Scan for the cell matching the given text and deliver its [x, y] coordinate at center. 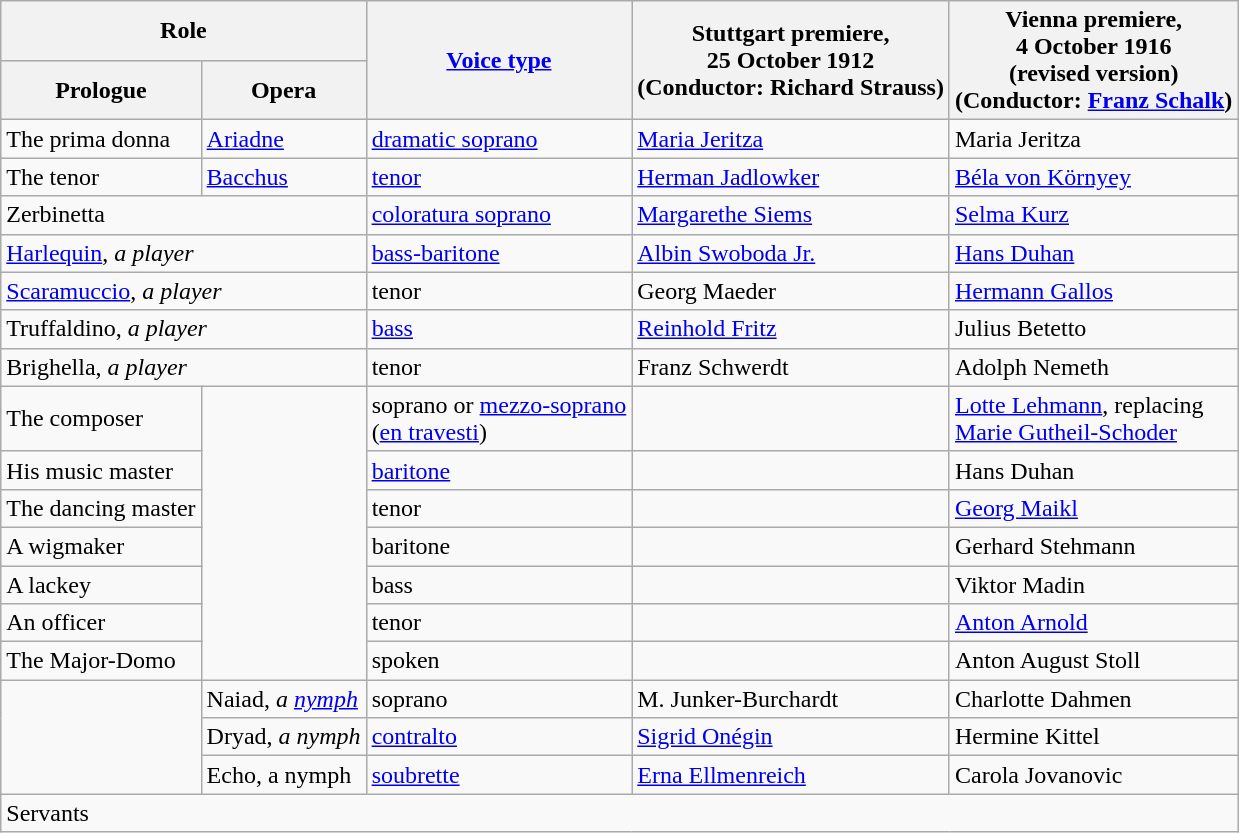
Julius Betetto [1093, 329]
His music master [101, 470]
Carola Jovanovic [1093, 775]
soprano [499, 699]
Hermine Kittel [1093, 737]
dramatic soprano [499, 139]
Bacchus [284, 177]
Gerhard Stehmann [1093, 546]
Harlequin, a player [184, 253]
Servants [620, 813]
An officer [101, 623]
soubrette [499, 775]
Echo, a nymph [284, 775]
A lackey [101, 585]
Anton Arnold [1093, 623]
Naiad, a nymph [284, 699]
Voice type [499, 60]
Béla von Környey [1093, 177]
The Major-Domo [101, 661]
Anton August Stoll [1093, 661]
Sigrid Onégin [791, 737]
Lotte Lehmann, replacingMarie Gutheil-Schoder [1093, 418]
The dancing master [101, 508]
Charlotte Dahmen [1093, 699]
Brighella, a player [184, 367]
Margarethe Siems [791, 215]
Adolph Nemeth [1093, 367]
Erna Ellmenreich [791, 775]
Dryad, a nymph [284, 737]
Georg Maikl [1093, 508]
Selma Kurz [1093, 215]
Scaramuccio, a player [184, 291]
M. Junker-Burchardt [791, 699]
Truffaldino, a player [184, 329]
Ariadne [284, 139]
coloratura soprano [499, 215]
Hermann Gallos [1093, 291]
spoken [499, 661]
contralto [499, 737]
Zerbinetta [184, 215]
Albin Swoboda Jr. [791, 253]
Viktor Madin [1093, 585]
Role [184, 31]
The tenor [101, 177]
The prima donna [101, 139]
Stuttgart premiere,25 October 1912(Conductor: Richard Strauss) [791, 60]
Vienna premiere,4 October 1916(revised version)(Conductor: Franz Schalk) [1093, 60]
Georg Maeder [791, 291]
Prologue [101, 90]
soprano or mezzo-soprano(en travesti) [499, 418]
A wigmaker [101, 546]
The composer [101, 418]
Herman Jadlowker [791, 177]
bass-baritone [499, 253]
Reinhold Fritz [791, 329]
Franz Schwerdt [791, 367]
Opera [284, 90]
